Return [x, y] of the center of cell containing provided text 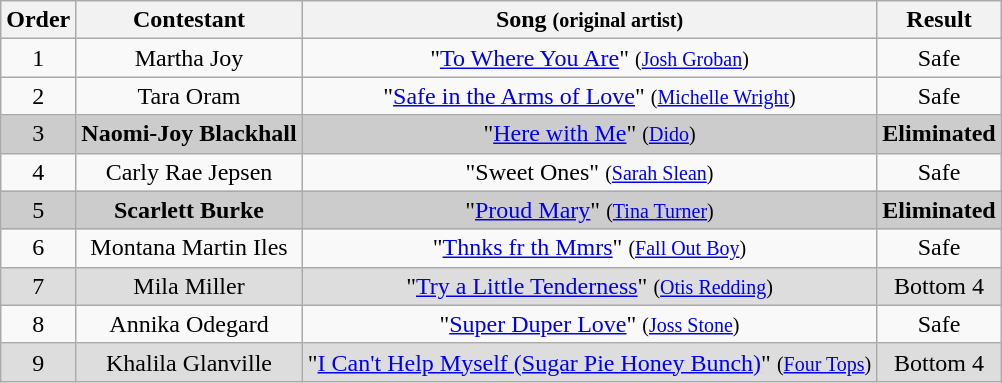
"Here with Me" (Dido) [590, 134]
Annika Odegard [189, 324]
"I Can't Help Myself (Sugar Pie Honey Bunch)" (Four Tops) [590, 362]
"Sweet Ones" (Sarah Slean) [590, 172]
9 [38, 362]
Naomi-Joy Blackhall [189, 134]
"To Where You Are" (Josh Groban) [590, 58]
Scarlett Burke [189, 210]
"Safe in the Arms of Love" (Michelle Wright) [590, 96]
Mila Miller [189, 286]
"Super Duper Love" (Joss Stone) [590, 324]
5 [38, 210]
Martha Joy [189, 58]
6 [38, 248]
Tara Oram [189, 96]
7 [38, 286]
Contestant [189, 20]
"Thnks fr th Mmrs" (Fall Out Boy) [590, 248]
1 [38, 58]
Result [939, 20]
"Proud Mary" (Tina Turner) [590, 210]
8 [38, 324]
Khalila Glanville [189, 362]
Carly Rae Jepsen [189, 172]
Order [38, 20]
4 [38, 172]
Song (original artist) [590, 20]
3 [38, 134]
Montana Martin Iles [189, 248]
"Try a Little Tenderness" (Otis Redding) [590, 286]
2 [38, 96]
